Pinpoint the cell where the given text exists, returning its (x, y) midpoint coordinate. 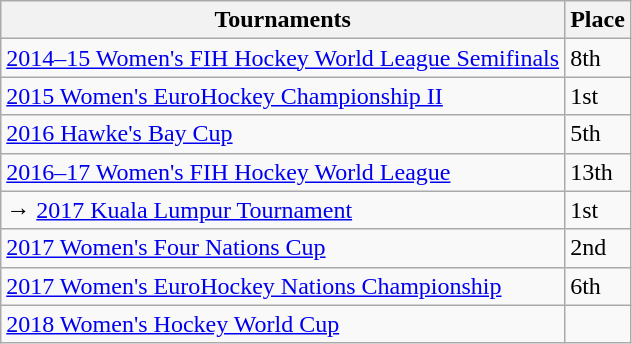
2017 Women's EuroHockey Nations Championship (283, 286)
2016 Hawke's Bay Cup (283, 134)
8th (598, 58)
13th (598, 172)
2018 Women's Hockey World Cup (283, 324)
Tournaments (283, 20)
2014–15 Women's FIH Hockey World League Semifinals (283, 58)
2017 Women's Four Nations Cup (283, 248)
5th (598, 134)
6th (598, 286)
2015 Women's EuroHockey Championship II (283, 96)
2016–17 Women's FIH Hockey World League (283, 172)
→ 2017 Kuala Lumpur Tournament (283, 210)
2nd (598, 248)
Place (598, 20)
